For the text-containing cell, return its midpoint in [X, Y] coordinate format. 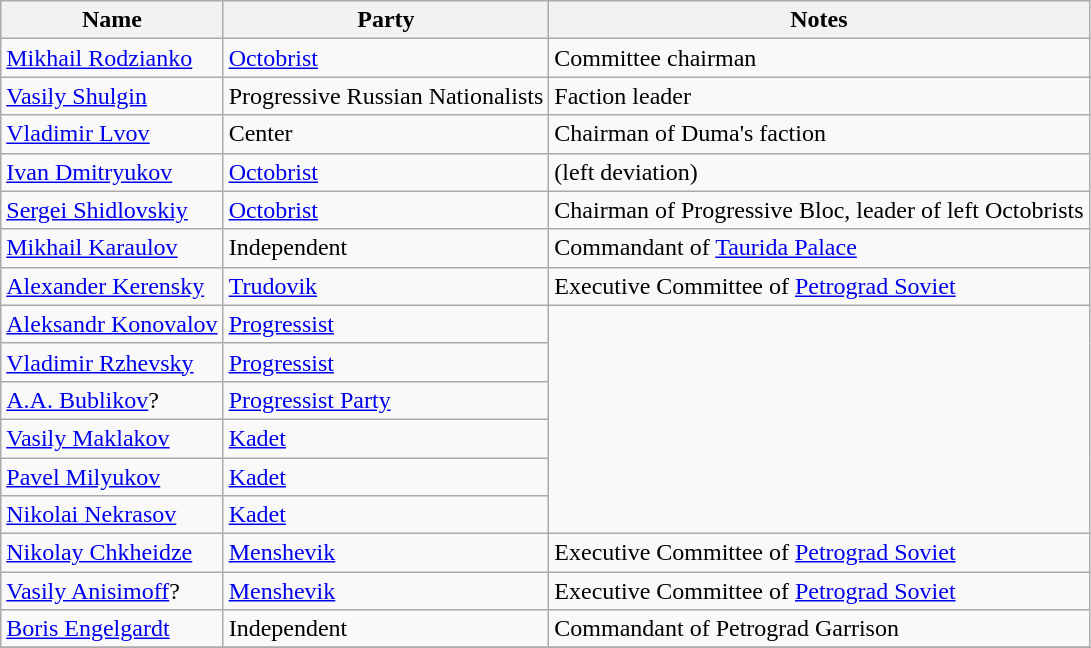
Commandant of Petrograd Garrison [819, 629]
Vasily Maklakov [112, 438]
Chairman of Duma's faction [819, 134]
Vasily Anisimoff? [112, 591]
Mikhail Karaulov [112, 248]
Alexander Kerensky [112, 286]
Pavel Milyukov [112, 477]
Commandant of Taurida Palace [819, 248]
(left deviation) [819, 172]
Ivan Dmitryukov [112, 172]
Progressive Russian Nationalists [386, 96]
Mikhail Rodzianko [112, 58]
Committee chairman [819, 58]
Nikolay Chkheidze [112, 553]
Nikolai Nekrasov [112, 515]
Name [112, 20]
Chairman of Progressive Bloc, leader of left Octobrists [819, 210]
Boris Engelgardt [112, 629]
Trudovik [386, 286]
Sergei Shidlovskiy [112, 210]
Vladimir Rzhevsky [112, 362]
Notes [819, 20]
A.A. Bublikov? [112, 400]
Progressist Party [386, 400]
Aleksandr Konovalov [112, 324]
Party [386, 20]
Vladimir Lvov [112, 134]
Vasily Shulgin [112, 96]
Center [386, 134]
Faction leader [819, 96]
